Return the [x, y] coordinate for the center point of the cell that contains the specified text.  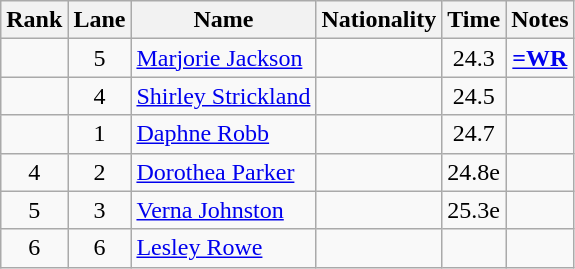
Lane [100, 20]
Verna Johnston [224, 210]
Shirley Strickland [224, 96]
Rank [34, 20]
1 [100, 134]
Time [474, 20]
2 [100, 172]
=WR [540, 58]
24.3 [474, 58]
Marjorie Jackson [224, 58]
Name [224, 20]
25.3e [474, 210]
24.7 [474, 134]
24.8e [474, 172]
Dorothea Parker [224, 172]
Notes [540, 20]
Nationality [379, 20]
Daphne Robb [224, 134]
Lesley Rowe [224, 248]
24.5 [474, 96]
3 [100, 210]
